Provide the [x, y] coordinate of the cell's center where the given text is located.  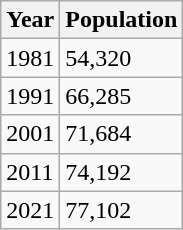
71,684 [122, 134]
66,285 [122, 96]
Population [122, 20]
2021 [30, 210]
2011 [30, 172]
77,102 [122, 210]
74,192 [122, 172]
1981 [30, 58]
1991 [30, 96]
54,320 [122, 58]
Year [30, 20]
2001 [30, 134]
